Return the [x, y] coordinate for the center point of the cell that contains the specified text.  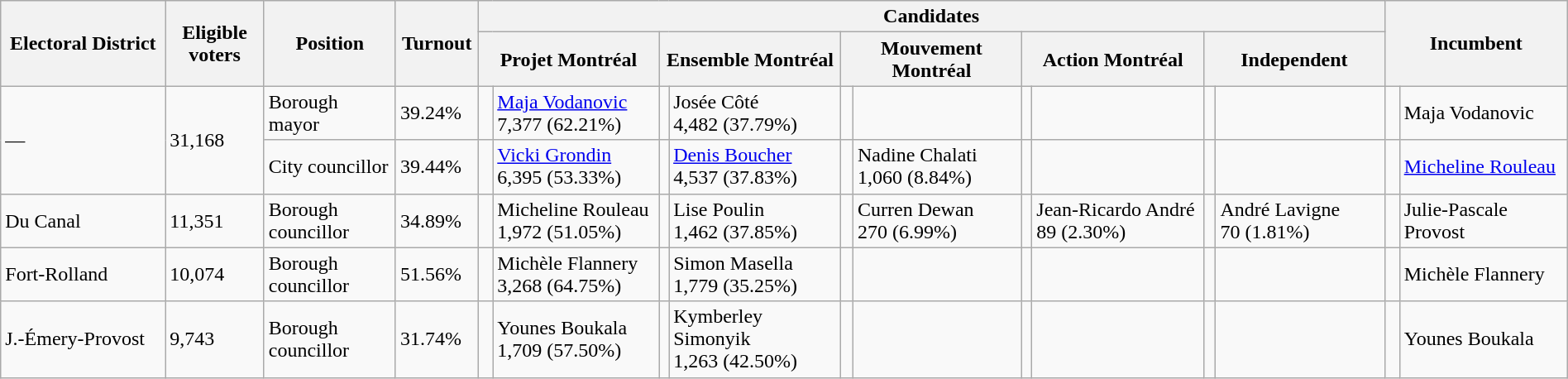
Micheline Rouleau 1,972 (51.05%) [576, 220]
Simon Masella 1,779 (35.25%) [755, 275]
Curren Dewan 270 (6.99%) [937, 220]
31.74% [437, 339]
J.-Émery-Provost [83, 339]
Mouvement Montréal [931, 60]
51.56% [437, 275]
Julie-Pascale Provost [1484, 220]
Younes Boukala [1484, 339]
Borough mayor [329, 113]
10,074 [215, 275]
Kymberley Simonyik 1,263 (42.50%) [755, 339]
Electoral District [83, 43]
Action Montréal [1113, 60]
Michèle Flannery 3,268 (64.75%) [576, 275]
André Lavigne 70 (1.81%) [1300, 220]
39.24% [437, 113]
Turnout [437, 43]
Maja Vodanovic 7,377 (62.21%) [576, 113]
Position [329, 43]
Fort-Rolland [83, 275]
Incumbent [1475, 43]
City councillor [329, 167]
Denis Boucher 4,537 (37.83%) [755, 167]
39.44% [437, 167]
34.89% [437, 220]
Eligible voters [215, 43]
Josée Côté 4,482 (37.79%) [755, 113]
Ensemble Montréal [750, 60]
Lise Poulin 1,462 (37.85%) [755, 220]
Maja Vodanovic [1484, 113]
Micheline Rouleau [1484, 167]
Michèle Flannery [1484, 275]
Younes Boukala 1,709 (57.50%) [576, 339]
11,351 [215, 220]
Du Canal [83, 220]
Independent [1293, 60]
— [83, 140]
31,168 [215, 140]
Nadine Chalati 1,060 (8.84%) [937, 167]
Vicki Grondin 6,395 (53.33%) [576, 167]
9,743 [215, 339]
Jean-Ricardo André 89 (2.30%) [1118, 220]
Candidates [931, 17]
Projet Montréal [569, 60]
